Search for the cell housing the specified text and yield its [x, y] center coordinate. 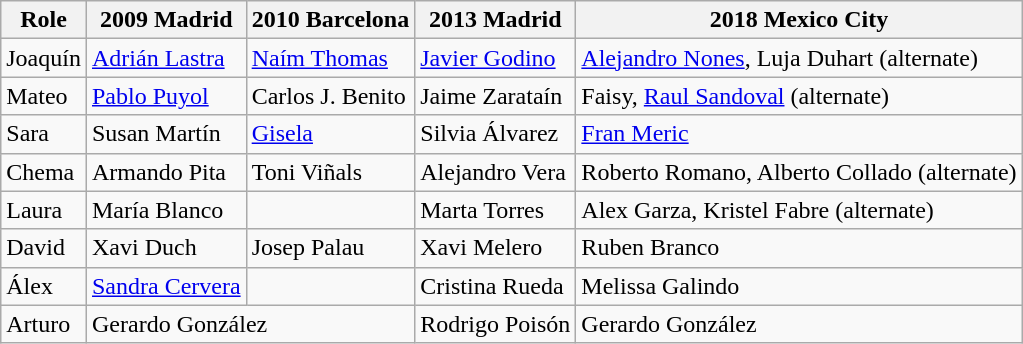
Faisy, Raul Sandoval (alternate) [799, 96]
Naím Thomas [330, 58]
2010 Barcelona [330, 20]
Ruben Branco [799, 248]
Fran Meric [799, 134]
Alejandro Vera [496, 172]
2013 Madrid [496, 20]
David [44, 248]
María Blanco [166, 210]
Jaime Zarataín [496, 96]
Sandra Cervera [166, 286]
Armando Pita [166, 172]
Alex Garza, Kristel Fabre (alternate) [799, 210]
Rodrigo Poisón [496, 324]
Álex [44, 286]
Sara [44, 134]
Roberto Romano, Alberto Collado (alternate) [799, 172]
Cristina Rueda [496, 286]
Joaquín [44, 58]
Toni Viñals [330, 172]
Carlos J. Benito [330, 96]
Javier Godino [496, 58]
2018 Mexico City [799, 20]
Silvia Álvarez [496, 134]
Arturo [44, 324]
Marta Torres [496, 210]
Gisela [330, 134]
Melissa Galindo [799, 286]
Josep Palau [330, 248]
Laura [44, 210]
Mateo [44, 96]
Xavi Melero [496, 248]
Alejandro Nones, Luja Duhart (alternate) [799, 58]
Role [44, 20]
Chema [44, 172]
2009 Madrid [166, 20]
Xavi Duch [166, 248]
Susan Martín [166, 134]
Adrián Lastra [166, 58]
Pablo Puyol [166, 96]
